For the text-containing cell, return its midpoint in (X, Y) coordinate format. 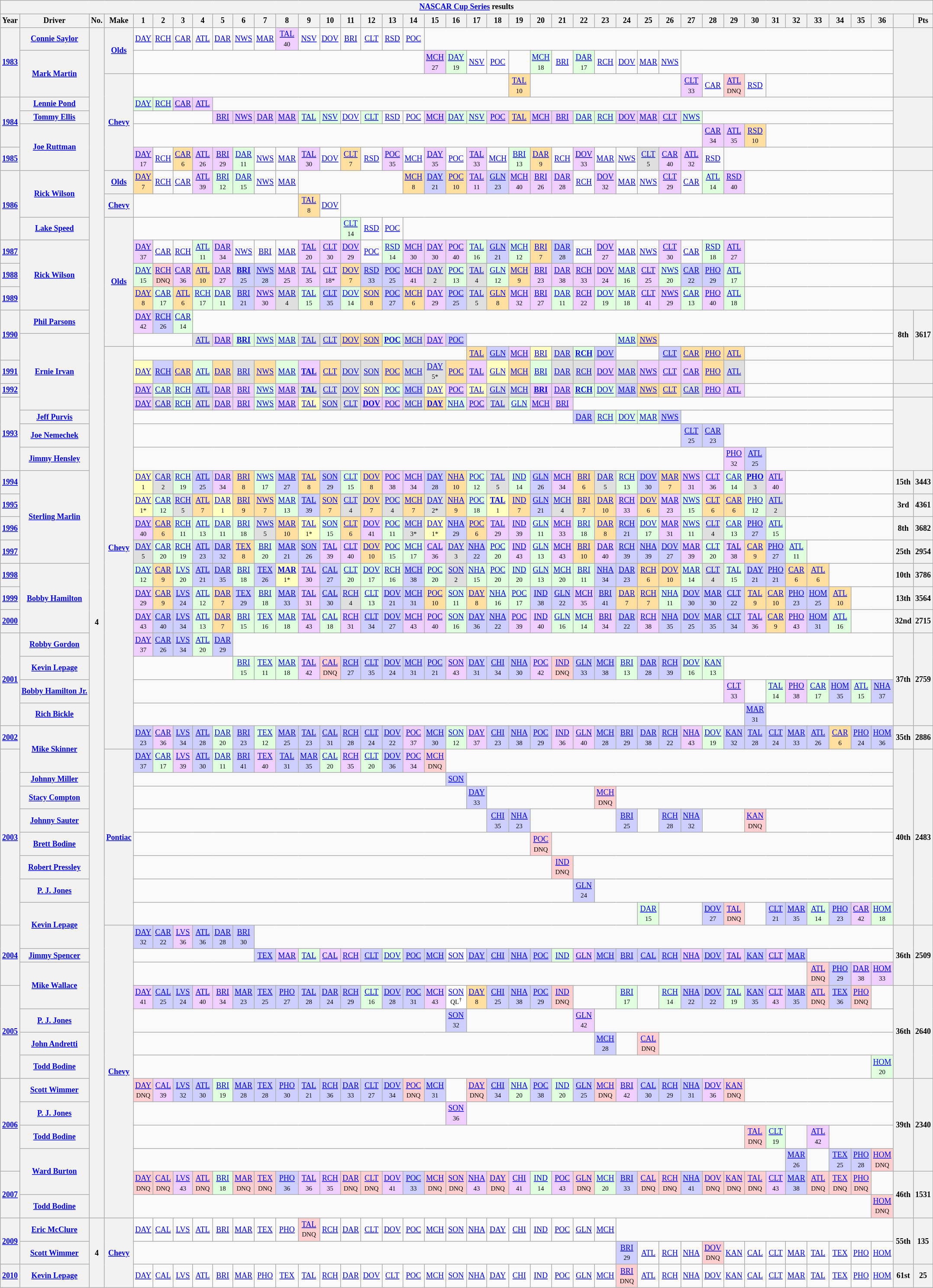
NHA31 (691, 1090)
MAR7 (670, 482)
3617 (923, 335)
18 (498, 21)
SON26 (309, 552)
NHA29 (456, 529)
2 (163, 21)
TEX16 (265, 621)
RCH31 (351, 621)
ATL21 (203, 575)
MARDNQ (244, 1183)
CHI23 (498, 738)
28 (713, 21)
TEX40 (265, 761)
2009 (10, 1241)
HOM18 (882, 914)
TAL14 (776, 691)
2007 (10, 1195)
PHO36 (287, 1183)
DOV21 (392, 598)
MAR38 (796, 1183)
13 (392, 21)
NHA35 (670, 621)
TAL40 (287, 39)
29 (734, 21)
MAR4 (287, 298)
Pontiac (119, 837)
TAL29 (498, 529)
LVS43 (183, 1183)
RCH26 (163, 322)
SON16 (456, 621)
GLN12 (498, 275)
NWS17 (265, 482)
CLT40 (351, 552)
TEX29 (244, 598)
DAY1 (143, 482)
Rich Bickle (55, 714)
1997 (10, 552)
32nd (903, 621)
Johnny Miller (55, 779)
TAL23 (309, 738)
3682 (923, 529)
135 (923, 1241)
ATL20 (203, 645)
CLT16 (371, 997)
MAR30 (713, 598)
15th (903, 482)
Eric McClure (55, 1230)
CHI41 (519, 1183)
LVS39 (183, 761)
SON7 (330, 505)
RCH38 (649, 621)
GLN33 (584, 668)
MAR27 (287, 482)
15 (435, 21)
NASCAR Cup Series results (467, 7)
Phil Parsons (55, 322)
DAY17 (143, 159)
ATL23 (203, 552)
POC37 (413, 738)
ATL27 (734, 252)
ATL16 (840, 621)
POC17 (519, 598)
30 (755, 21)
DOV29 (351, 252)
CAL39 (163, 1090)
GLN25 (584, 1090)
PHO30 (287, 1090)
16 (456, 21)
MAR16 (627, 275)
TAL35 (309, 275)
NWS28 (265, 275)
RSD40 (734, 182)
27 (691, 21)
SON36 (456, 1114)
1990 (10, 335)
BRI20 (265, 552)
POC34 (413, 761)
CAR10 (776, 598)
2759 (923, 680)
NWS11 (691, 529)
CLT14 (351, 229)
TAL19 (734, 997)
CAL31 (330, 738)
POC12 (477, 482)
IND36 (562, 738)
MAR10 (287, 529)
Robby Gordon (55, 645)
LVS36 (183, 937)
DAY35 (435, 159)
DAY5* (435, 372)
CAR23 (713, 436)
CAR42 (862, 914)
DAR32 (223, 552)
1986 (10, 205)
DAR10 (605, 505)
1999 (10, 598)
MCH9 (519, 275)
POC33 (413, 1183)
PHO40 (713, 298)
HOM33 (882, 974)
55th (903, 1241)
2886 (923, 738)
PHO28 (862, 1160)
MAR21 (287, 552)
DARDNQ (351, 1183)
20 (541, 21)
PHO43 (796, 621)
DOV33 (584, 159)
MCH32 (519, 298)
GLN11 (541, 529)
DAY3 (456, 552)
1983 (10, 62)
Johnny Sauter (55, 821)
39th (903, 1125)
NHA15 (477, 575)
CAR26 (163, 645)
2002 (10, 738)
SON12 (456, 738)
36 (882, 21)
CLT29 (670, 182)
Mark Martin (55, 74)
POC27 (392, 298)
TEX12 (265, 738)
MAR26 (796, 1160)
Ernie Irvan (55, 372)
NHA11 (670, 598)
5 (223, 21)
BRI30 (244, 937)
2954 (923, 552)
DAY43 (143, 621)
Mike Skinner (55, 749)
Jimmy Hensley (55, 459)
Tommy Ellis (55, 117)
DAR23 (627, 575)
POC39 (519, 621)
7 (265, 21)
14 (413, 21)
CAR20 (163, 552)
TEX36 (840, 997)
TAL21 (309, 1090)
19 (519, 21)
RCH11 (183, 529)
22 (584, 21)
CLT22 (734, 598)
CAR12 (163, 505)
DAY2 (435, 275)
TAL42 (309, 668)
MCH12 (519, 252)
TAL1* (309, 529)
2340 (923, 1125)
ATL12 (203, 598)
RSD14 (392, 252)
Stacy Compton (55, 797)
TEX26 (265, 575)
DAY23 (143, 738)
BRIDNQ (627, 1276)
TAL16 (477, 252)
NHA20 (519, 1090)
HOM31 (818, 621)
PHO32 (734, 459)
SON43 (456, 668)
MAR13 (287, 505)
DAY30 (435, 252)
No. (97, 21)
POC15 (392, 552)
GLNDNQ (584, 1183)
Joe Ruttman (55, 147)
CLT13 (371, 598)
MCH17 (413, 552)
PHO24 (862, 738)
POC43 (562, 1183)
NHA41 (691, 1183)
RCH13 (627, 482)
35th (903, 738)
NWS20 (670, 275)
NHA9 (456, 505)
DOV16 (691, 668)
BRI10 (584, 552)
RCH7 (649, 598)
DOV6 (649, 505)
NWS15 (691, 505)
3 (183, 21)
1531 (923, 1195)
ATL7 (203, 505)
3rd (903, 505)
POC18 (477, 505)
TAL43 (309, 621)
DAY28 (435, 482)
GLN42 (584, 1020)
CAL27 (330, 575)
CAR2 (163, 482)
1992 (10, 391)
BRI17 (627, 997)
17 (477, 21)
BRI42 (627, 1090)
MAR28 (244, 1090)
POC11 (392, 529)
BRI19 (223, 1090)
MCH27 (435, 62)
ATL39 (203, 182)
HOM25 (818, 598)
CHI25 (498, 997)
RCH14 (670, 997)
DAY32 (143, 937)
CAL20 (330, 761)
DAY31 (477, 668)
10th (903, 575)
RCH4 (351, 598)
CLTDNQ (371, 1183)
NHA23 (519, 821)
TAL20 (309, 252)
CLT19 (776, 1136)
BRI9 (244, 505)
Jimmy Spencer (55, 955)
POC4 (392, 505)
33 (818, 21)
1994 (10, 482)
GLN40 (584, 738)
POC35 (392, 159)
26 (670, 21)
IND39 (519, 529)
TAL11 (477, 182)
Sterling Marlin (55, 517)
GLN26 (541, 482)
2001 (10, 680)
Lake Speed (55, 229)
NWS30 (265, 298)
LVS20 (183, 575)
CAL36 (435, 552)
DAR5 (605, 482)
POC42 (541, 668)
MCH8 (413, 182)
DAY41 (143, 997)
61st (903, 1276)
CAL25 (163, 997)
1991 (10, 372)
Mike Wallace (55, 985)
34 (840, 21)
KAN35 (755, 997)
NWS31 (691, 482)
GLN8 (498, 298)
DAY2* (435, 505)
DAR20 (223, 738)
10 (330, 21)
DAY15 (143, 275)
CAR34 (713, 136)
46th (903, 1195)
MCH6 (413, 298)
13th (903, 598)
ATL35 (734, 136)
2715 (923, 621)
MCH41 (413, 275)
MAR39 (691, 552)
Pts (923, 21)
TAL33 (477, 159)
2000 (10, 621)
LVS32 (183, 1090)
1985 (10, 159)
2640 (923, 1032)
RCH27 (351, 668)
ATL2 (776, 505)
DAY19 (456, 62)
CAL18 (330, 621)
1988 (10, 275)
DAR22 (627, 621)
MCH7 (413, 505)
TAL10 (519, 85)
3443 (923, 482)
BRI11 (584, 575)
1996 (10, 529)
TAL1 (498, 505)
Jeff Purvis (55, 417)
SON11 (456, 598)
2509 (923, 955)
CLT27 (371, 1090)
BRI6 (584, 482)
GLN23 (498, 182)
25th (903, 552)
Driver (55, 21)
RCH5 (183, 505)
24 (627, 21)
DAY33 (477, 797)
DOV32 (605, 182)
SON29 (330, 482)
CLT5 (649, 159)
RSD33 (371, 275)
21 (562, 21)
DAY5 (143, 552)
2006 (10, 1125)
ATL28 (203, 738)
Year (10, 21)
MCH4 (562, 505)
1995 (10, 505)
SONQL† (456, 997)
1989 (10, 298)
TAL38 (734, 552)
MAR1* (287, 575)
2004 (10, 955)
TAL9 (755, 598)
GLN16 (562, 621)
Lennie Pond (55, 104)
DAR9 (541, 159)
PHO3 (755, 482)
3786 (923, 575)
1987 (10, 252)
3564 (923, 598)
ATL17 (734, 275)
37th (903, 680)
BRI26 (541, 182)
DAR40 (605, 552)
32 (796, 21)
DAR33 (351, 1090)
RCH36 (330, 1090)
MCH35 (584, 598)
2005 (10, 1032)
6 (244, 21)
DAR24 (330, 997)
NHA37 (882, 691)
Bobby Hamilton (55, 598)
DAR1 (223, 505)
NHA39 (649, 552)
DOV28 (392, 997)
SON32 (456, 1020)
IND40 (541, 621)
2483 (923, 837)
DAR8 (605, 529)
RSD10 (755, 136)
TEX28 (265, 1090)
HOM35 (840, 691)
40th (903, 837)
Make (119, 21)
DAY12 (143, 575)
ATL32 (691, 159)
DOV25 (691, 621)
NHA16 (498, 598)
HOM20 (882, 1067)
IND38 (541, 598)
RCH17 (203, 298)
RCH6 (649, 575)
ATL42 (818, 1136)
CLT41 (649, 298)
35 (862, 21)
TEX11 (265, 668)
SON15 (330, 529)
ATL36 (203, 937)
PHO21 (776, 575)
POC13 (456, 275)
Brett Bodine (55, 844)
BRI21 (244, 298)
SON2 (456, 575)
DAR27 (223, 275)
Robert Pressley (55, 867)
NWS29 (670, 298)
MAR14 (691, 575)
1993 (10, 434)
MCH14 (584, 621)
CLT21 (776, 914)
NHA30 (519, 668)
POC31 (413, 997)
IND43 (519, 552)
MCH3* (413, 529)
DOV14 (351, 298)
ATL18 (734, 298)
CHI35 (498, 821)
CLT36 (713, 482)
DOV34 (392, 1090)
CLT7 (351, 159)
MCH40 (519, 182)
POC6 (477, 529)
Joe Nemechek (55, 436)
BRI8 (244, 482)
GLN22 (562, 598)
MCH18 (541, 62)
PHO12 (755, 505)
1984 (10, 122)
11 (351, 21)
SON8 (371, 298)
Connie Saylor (55, 39)
KAN13 (713, 668)
2003 (10, 837)
TEX8 (244, 552)
DAY40 (143, 529)
DAY7 (143, 182)
TAL4 (477, 275)
SONDNQ (456, 1183)
Bobby Hamilton Jr. (55, 691)
RCH21 (627, 529)
1 (143, 21)
1998 (10, 575)
DAY42 (143, 322)
DAY36 (477, 621)
NHA10 (456, 482)
Ward Burton (55, 1172)
CLT15 (351, 482)
PHO38 (796, 691)
DOV8 (371, 482)
CLT18* (330, 275)
GLN24 (584, 891)
BRI27 (541, 298)
DAR35 (223, 575)
23 (605, 21)
RCH16 (392, 575)
HOM36 (882, 738)
4361 (923, 505)
8 (287, 21)
John Andretti (55, 1044)
NHA34 (605, 575)
KAN32 (734, 738)
RSD18 (713, 252)
DAR17 (584, 62)
BRI33 (627, 1183)
NHA32 (691, 821)
9 (309, 21)
DAR29 (223, 645)
2010 (10, 1276)
12 (371, 21)
BRI12 (223, 182)
NWS7 (265, 505)
31 (776, 21)
IND7 (519, 505)
MCH33 (562, 529)
POC21 (435, 668)
NWS5 (265, 529)
